Extract the (x, y) coordinate from the center of the cell holding the provided text.  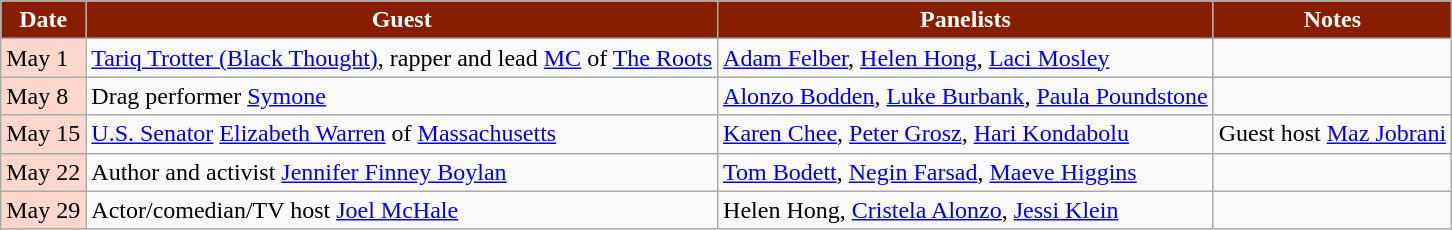
Author and activist Jennifer Finney Boylan (402, 172)
Alonzo Bodden, Luke Burbank, Paula Poundstone (966, 96)
Karen Chee, Peter Grosz, Hari Kondabolu (966, 134)
Guest (402, 20)
Notes (1332, 20)
Actor/comedian/TV host Joel McHale (402, 210)
Guest host Maz Jobrani (1332, 134)
May 22 (44, 172)
U.S. Senator Elizabeth Warren of Massachusetts (402, 134)
May 29 (44, 210)
Tom Bodett, Negin Farsad, Maeve Higgins (966, 172)
May 8 (44, 96)
Drag performer Symone (402, 96)
Adam Felber, Helen Hong, Laci Mosley (966, 58)
Panelists (966, 20)
May 15 (44, 134)
Tariq Trotter (Black Thought), rapper and lead MC of The Roots (402, 58)
Helen Hong, Cristela Alonzo, Jessi Klein (966, 210)
May 1 (44, 58)
Date (44, 20)
